Determine the [x, y] coordinate at the center of the cell enclosing the given text.  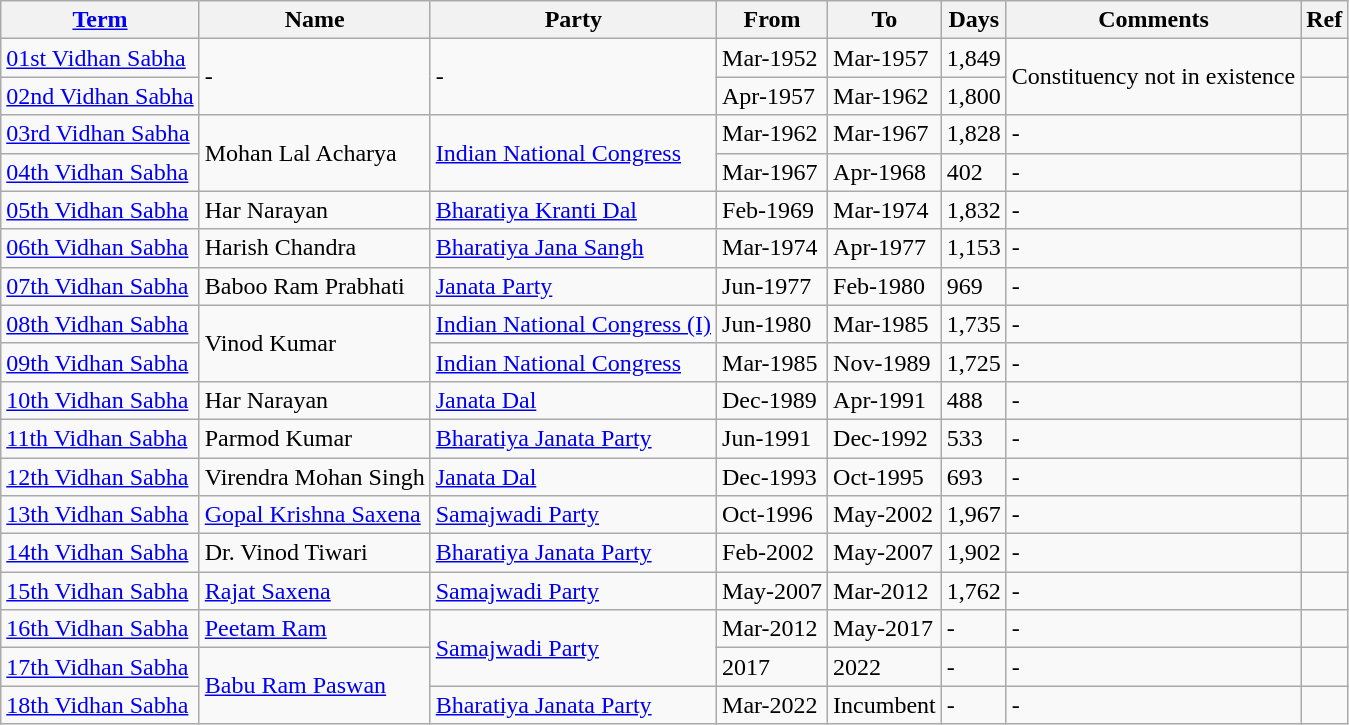
Term [100, 20]
Constituency not in existence [1153, 77]
Vinod Kumar [314, 343]
2022 [885, 667]
Nov-1989 [885, 362]
1,849 [974, 58]
Apr-1991 [885, 400]
Apr-1957 [772, 96]
15th Vidhan Sabha [100, 591]
Ref [1324, 20]
Babu Ram Paswan [314, 686]
Apr-1977 [885, 248]
Mar-2022 [772, 705]
Apr-1968 [885, 172]
Harish Chandra [314, 248]
2017 [772, 667]
Dec-1989 [772, 400]
06th Vidhan Sabha [100, 248]
17th Vidhan Sabha [100, 667]
488 [974, 400]
14th Vidhan Sabha [100, 553]
Mar-1952 [772, 58]
Incumbent [885, 705]
1,828 [974, 134]
1,153 [974, 248]
04th Vidhan Sabha [100, 172]
10th Vidhan Sabha [100, 400]
533 [974, 438]
To [885, 20]
01st Vidhan Sabha [100, 58]
Dec-1993 [772, 477]
18th Vidhan Sabha [100, 705]
Dr. Vinod Tiwari [314, 553]
1,762 [974, 591]
693 [974, 477]
Feb-2002 [772, 553]
Days [974, 20]
11th Vidhan Sabha [100, 438]
Bharatiya Kranti Dal [573, 210]
07th Vidhan Sabha [100, 286]
Dec-1992 [885, 438]
08th Vidhan Sabha [100, 324]
Mar-1957 [885, 58]
Virendra Mohan Singh [314, 477]
05th Vidhan Sabha [100, 210]
Oct-1995 [885, 477]
Feb-1969 [772, 210]
Baboo Ram Prabhati [314, 286]
From [772, 20]
02nd Vidhan Sabha [100, 96]
03rd Vidhan Sabha [100, 134]
1,967 [974, 515]
Indian National Congress (I) [573, 324]
Comments [1153, 20]
969 [974, 286]
Mohan Lal Acharya [314, 153]
Rajat Saxena [314, 591]
13th Vidhan Sabha [100, 515]
Party [573, 20]
Bharatiya Jana Sangh [573, 248]
402 [974, 172]
1,725 [974, 362]
May-2002 [885, 515]
1,735 [974, 324]
Jun-1977 [772, 286]
1,832 [974, 210]
Parmod Kumar [314, 438]
16th Vidhan Sabha [100, 629]
Name [314, 20]
Feb-1980 [885, 286]
Peetam Ram [314, 629]
Oct-1996 [772, 515]
Gopal Krishna Saxena [314, 515]
May-2017 [885, 629]
Jun-1980 [772, 324]
09th Vidhan Sabha [100, 362]
12th Vidhan Sabha [100, 477]
Janata Party [573, 286]
1,800 [974, 96]
Jun-1991 [772, 438]
1,902 [974, 553]
